Return the (x, y) coordinate for the center point of the cell that contains the specified text.  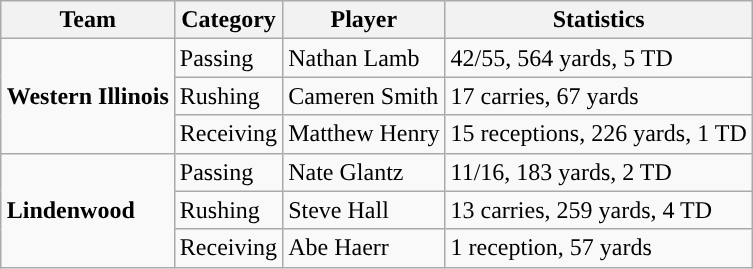
Statistics (598, 20)
15 receptions, 226 yards, 1 TD (598, 134)
Western Illinois (88, 96)
Abe Haerr (364, 248)
Cameren Smith (364, 96)
Nate Glantz (364, 172)
Steve Hall (364, 210)
11/16, 183 yards, 2 TD (598, 172)
17 carries, 67 yards (598, 96)
Lindenwood (88, 210)
Team (88, 20)
Nathan Lamb (364, 58)
Category (228, 20)
1 reception, 57 yards (598, 248)
13 carries, 259 yards, 4 TD (598, 210)
Player (364, 20)
Matthew Henry (364, 134)
42/55, 564 yards, 5 TD (598, 58)
